For the text-containing cell, return its midpoint in (x, y) coordinate format. 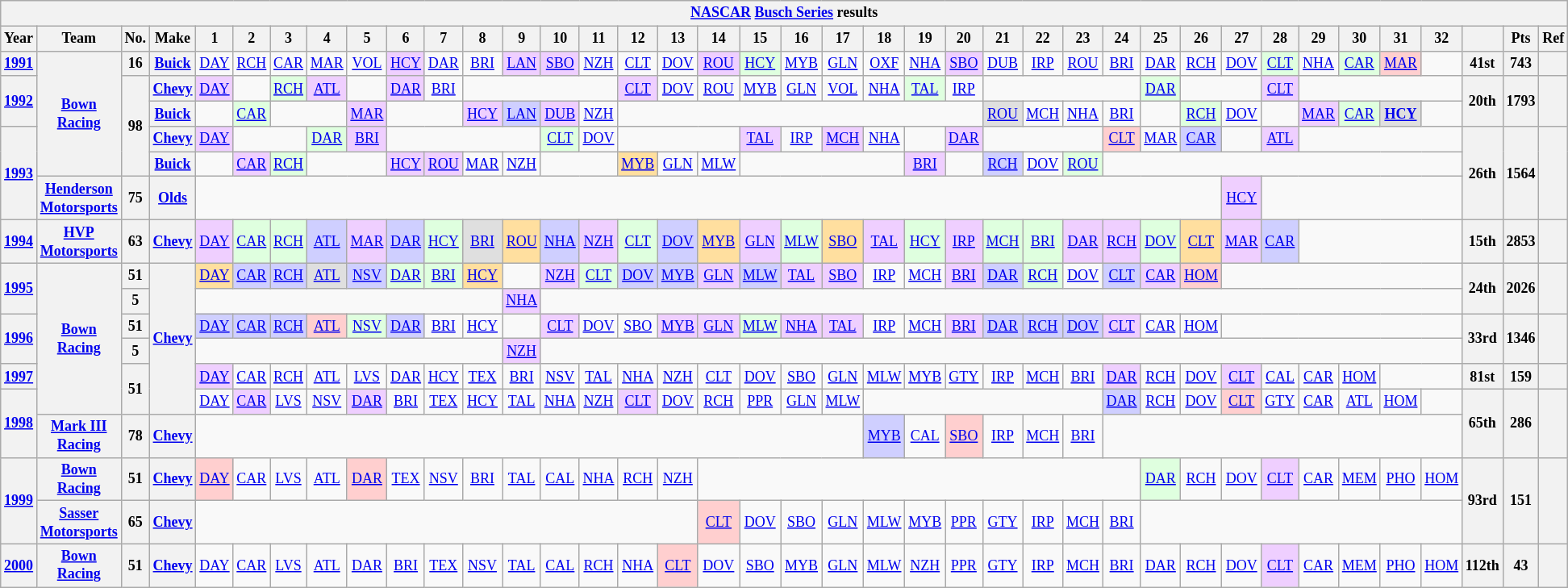
Pts (1521, 39)
98 (136, 126)
32 (1442, 39)
286 (1521, 423)
27 (1241, 39)
Ref (1553, 39)
63 (136, 242)
22 (1043, 39)
93rd (1483, 500)
743 (1521, 63)
30 (1359, 39)
112th (1483, 565)
2853 (1521, 242)
1993 (19, 173)
14 (718, 39)
18 (884, 39)
NASCAR Busch Series results (784, 13)
1564 (1521, 173)
151 (1521, 500)
6 (407, 39)
26 (1202, 39)
1793 (1521, 101)
HVP Motorsports (79, 242)
81st (1483, 376)
19 (925, 39)
23 (1083, 39)
No. (136, 39)
7 (444, 39)
75 (136, 198)
1994 (19, 242)
3 (289, 39)
8 (482, 39)
Mark III Racing (79, 436)
1991 (19, 63)
Henderson Motorsports (79, 198)
11 (598, 39)
28 (1280, 39)
Year (19, 39)
Team (79, 39)
21 (1003, 39)
29 (1319, 39)
12 (638, 39)
2 (252, 39)
33rd (1483, 339)
9 (522, 39)
Olds (173, 198)
65 (136, 523)
20 (965, 39)
15th (1483, 242)
1 (215, 39)
4 (327, 39)
1997 (19, 376)
20th (1483, 101)
25 (1161, 39)
24 (1121, 39)
65th (1483, 423)
2026 (1521, 288)
Sasser Motorsports (79, 523)
43 (1521, 565)
Make (173, 39)
2000 (19, 565)
1999 (19, 500)
24th (1483, 288)
1346 (1521, 339)
10 (560, 39)
159 (1521, 376)
78 (136, 436)
26th (1483, 173)
1996 (19, 339)
41st (1483, 63)
15 (760, 39)
17 (842, 39)
OXF (884, 63)
1998 (19, 423)
13 (678, 39)
1995 (19, 288)
1992 (19, 101)
31 (1400, 39)
